From the cell containing the given text, extract its center point as [X, Y] coordinate. 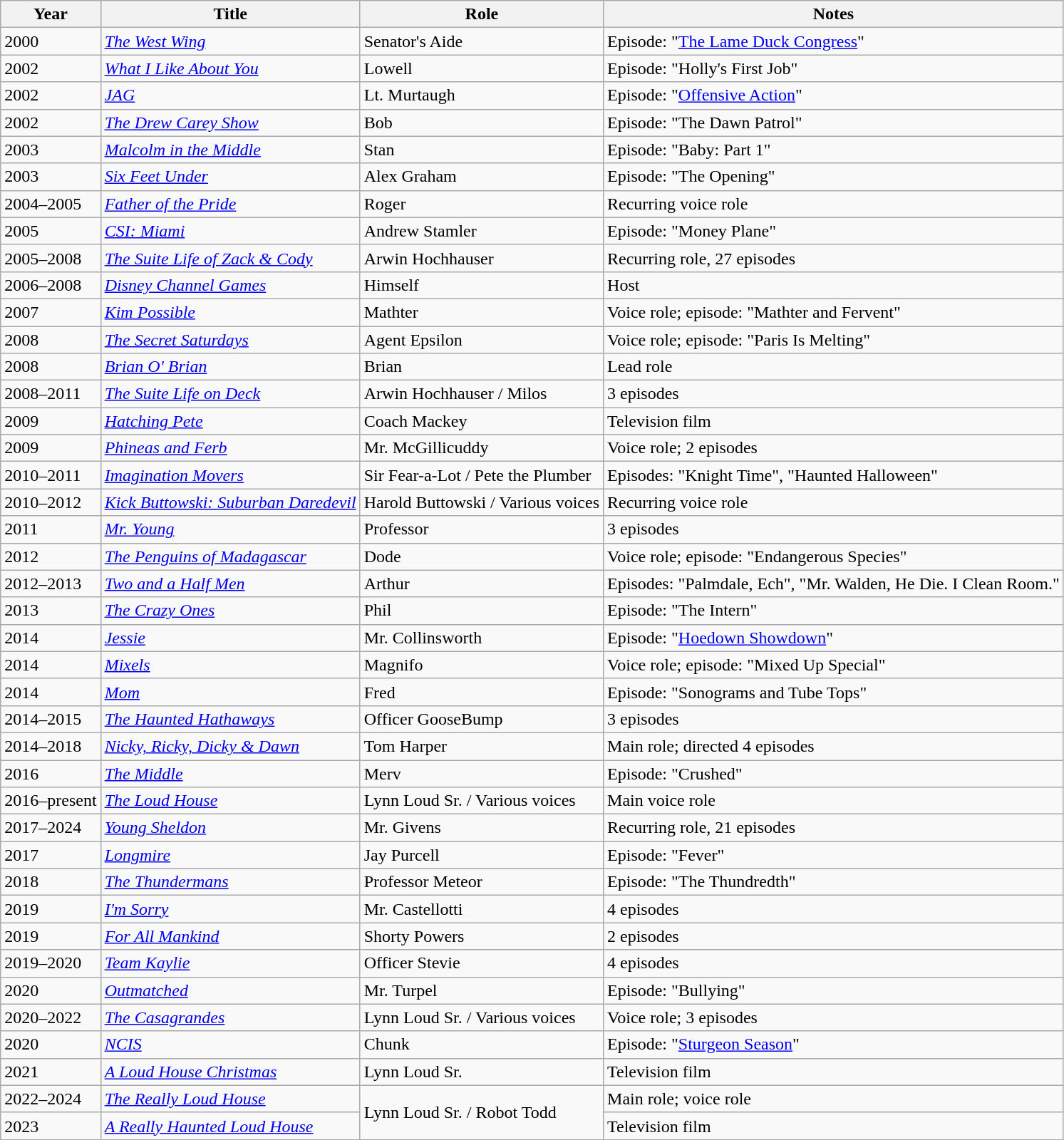
Brian O' Brian [230, 367]
The Suite Life on Deck [230, 394]
Agent Epsilon [482, 340]
Father of the Pride [230, 204]
Officer Stevie [482, 963]
Voice role; 2 episodes [834, 448]
Six Feet Under [230, 177]
Voice role; 3 episodes [834, 1017]
Officer GooseBump [482, 719]
2012–2013 [51, 584]
Episode: "Hoedown Showdown" [834, 638]
Episode: "The Opening" [834, 177]
Title [230, 14]
Sir Fear-a-Lot / Pete the Plumber [482, 475]
Episode: "Offensive Action" [834, 95]
The Drew Carey Show [230, 123]
The Thundermans [230, 882]
Lowell [482, 68]
CSI: Miami [230, 231]
Episode: "Fever" [834, 855]
Episode: "Baby: Part 1" [834, 150]
Lynn Loud Sr. [482, 1072]
2020–2022 [51, 1017]
2007 [51, 312]
Notes [834, 14]
Fred [482, 692]
Episode: "Bullying" [834, 990]
Episode: "The Lame Duck Congress" [834, 41]
Mom [230, 692]
Lt. Murtaugh [482, 95]
Mr. McGillicuddy [482, 448]
Bob [482, 123]
Outmatched [230, 990]
A Loud House Christmas [230, 1072]
Lynn Loud Sr. / Robot Todd [482, 1112]
2022–2024 [51, 1099]
The Haunted Hathaways [230, 719]
I'm Sorry [230, 909]
Magnifo [482, 665]
Hatching Pete [230, 421]
Young Sheldon [230, 828]
Harold Buttowski / Various voices [482, 502]
Mathter [482, 312]
Nicky, Ricky, Dicky & Dawn [230, 746]
The Crazy Ones [230, 611]
Episode: "Holly's First Job" [834, 68]
Episode: "Crushed" [834, 773]
Alex Graham [482, 177]
Mr. Castellotti [482, 909]
Andrew Stamler [482, 231]
2005–2008 [51, 258]
2000 [51, 41]
2017–2024 [51, 828]
Stan [482, 150]
Shorty Powers [482, 936]
The Penguins of Madagascar [230, 556]
2016–present [51, 801]
Longmire [230, 855]
Professor [482, 529]
Voice role; episode: "Mixed Up Special" [834, 665]
Episode: "Sonograms and Tube Tops" [834, 692]
2016 [51, 773]
2013 [51, 611]
Kick Buttowski: Suburban Daredevil [230, 502]
Episodes: "Palmdale, Ech", "Mr. Walden, He Die. I Clean Room." [834, 584]
Mixels [230, 665]
Jessie [230, 638]
Arthur [482, 584]
JAG [230, 95]
The West Wing [230, 41]
Merv [482, 773]
The Secret Saturdays [230, 340]
Phineas and Ferb [230, 448]
Episode: "The Dawn Patrol" [834, 123]
Arwin Hochhauser [482, 258]
Phil [482, 611]
Himself [482, 285]
Disney Channel Games [230, 285]
2006–2008 [51, 285]
Senator's Aide [482, 41]
2005 [51, 231]
Team Kaylie [230, 963]
Episodes: "Knight Time", "Haunted Halloween" [834, 475]
Episode: "The Thundredth" [834, 882]
Mr. Givens [482, 828]
Professor Meteor [482, 882]
The Loud House [230, 801]
Main role; voice role [834, 1099]
2014–2018 [51, 746]
Imagination Movers [230, 475]
Coach Mackey [482, 421]
Roger [482, 204]
Malcolm in the Middle [230, 150]
2008–2011 [51, 394]
2023 [51, 1126]
Arwin Hochhauser / Milos [482, 394]
Recurring role, 27 episodes [834, 258]
Mr. Turpel [482, 990]
The Suite Life of Zack & Cody [230, 258]
2012 [51, 556]
Chunk [482, 1045]
NCIS [230, 1045]
Main role; directed 4 episodes [834, 746]
Two and a Half Men [230, 584]
Mr. Collinsworth [482, 638]
The Casagrandes [230, 1017]
Voice role; episode: "Mathter and Fervent" [834, 312]
Mr. Young [230, 529]
2004–2005 [51, 204]
Main voice role [834, 801]
2010–2012 [51, 502]
The Really Loud House [230, 1099]
2018 [51, 882]
2014–2015 [51, 719]
Lead role [834, 367]
Episode: "Money Plane" [834, 231]
Voice role; episode: "Endangerous Species" [834, 556]
Dode [482, 556]
Jay Purcell [482, 855]
Role [482, 14]
2019–2020 [51, 963]
Recurring role, 21 episodes [834, 828]
For All Mankind [230, 936]
2011 [51, 529]
Voice role; episode: "Paris Is Melting" [834, 340]
Episode: "Sturgeon Season" [834, 1045]
2010–2011 [51, 475]
2021 [51, 1072]
The Middle [230, 773]
2 episodes [834, 936]
Episode: "The Intern" [834, 611]
What I Like About You [230, 68]
Year [51, 14]
Tom Harper [482, 746]
A Really Haunted Loud House [230, 1126]
Host [834, 285]
Brian [482, 367]
Kim Possible [230, 312]
2017 [51, 855]
